From the cell containing the given text, extract its center point as (X, Y) coordinate. 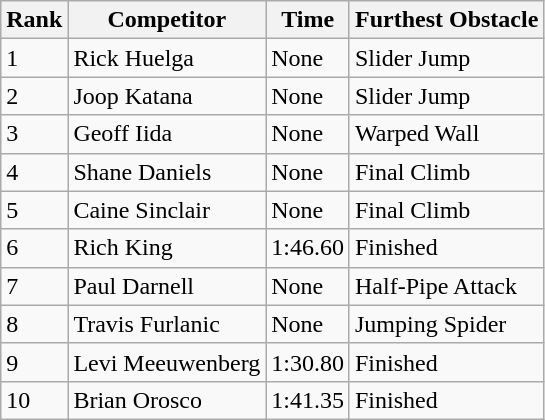
Brian Orosco (167, 400)
1:30.80 (308, 362)
3 (34, 134)
Warped Wall (446, 134)
5 (34, 210)
7 (34, 286)
1:41.35 (308, 400)
Half-Pipe Attack (446, 286)
Joop Katana (167, 96)
2 (34, 96)
Rick Huelga (167, 58)
Levi Meeuwenberg (167, 362)
Paul Darnell (167, 286)
1:46.60 (308, 248)
1 (34, 58)
Shane Daniels (167, 172)
Rank (34, 20)
6 (34, 248)
Time (308, 20)
Furthest Obstacle (446, 20)
Jumping Spider (446, 324)
Competitor (167, 20)
Travis Furlanic (167, 324)
10 (34, 400)
Geoff Iida (167, 134)
4 (34, 172)
9 (34, 362)
Rich King (167, 248)
Caine Sinclair (167, 210)
8 (34, 324)
